Search for the cell housing the specified text and yield its (X, Y) center coordinate. 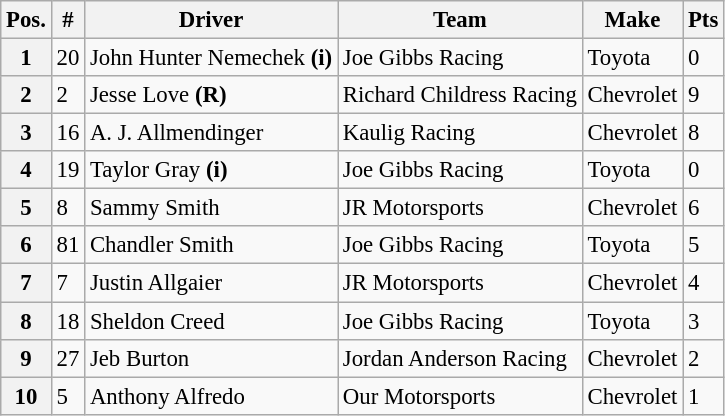
Sheldon Creed (212, 321)
Jordan Anderson Racing (460, 358)
Jeb Burton (212, 358)
Richard Childress Racing (460, 95)
# (68, 20)
81 (68, 245)
10 (26, 396)
Chandler Smith (212, 245)
Anthony Alfredo (212, 396)
Sammy Smith (212, 208)
20 (68, 58)
Pos. (26, 20)
Make (632, 20)
16 (68, 133)
19 (68, 170)
18 (68, 321)
Justin Allgaier (212, 283)
Jesse Love (R) (212, 95)
Taylor Gray (i) (212, 170)
Kaulig Racing (460, 133)
27 (68, 358)
John Hunter Nemechek (i) (212, 58)
Driver (212, 20)
A. J. Allmendinger (212, 133)
Our Motorsports (460, 396)
Pts (704, 20)
Team (460, 20)
